Detect which cell encompasses the target text, then output its (x, y) center coordinate. 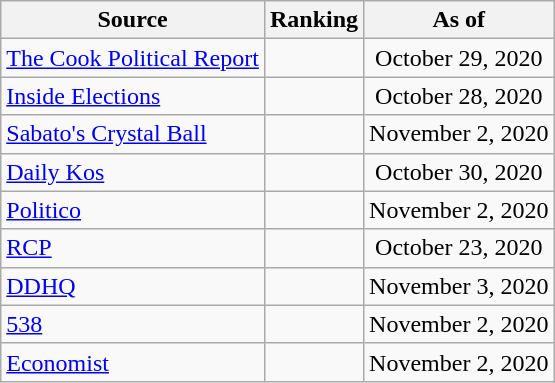
DDHQ (133, 286)
Politico (133, 210)
October 23, 2020 (459, 248)
As of (459, 20)
Economist (133, 362)
RCP (133, 248)
October 28, 2020 (459, 96)
Ranking (314, 20)
October 29, 2020 (459, 58)
Source (133, 20)
Inside Elections (133, 96)
The Cook Political Report (133, 58)
November 3, 2020 (459, 286)
538 (133, 324)
October 30, 2020 (459, 172)
Daily Kos (133, 172)
Sabato's Crystal Ball (133, 134)
